From the cell containing the given text, extract its center point as [x, y] coordinate. 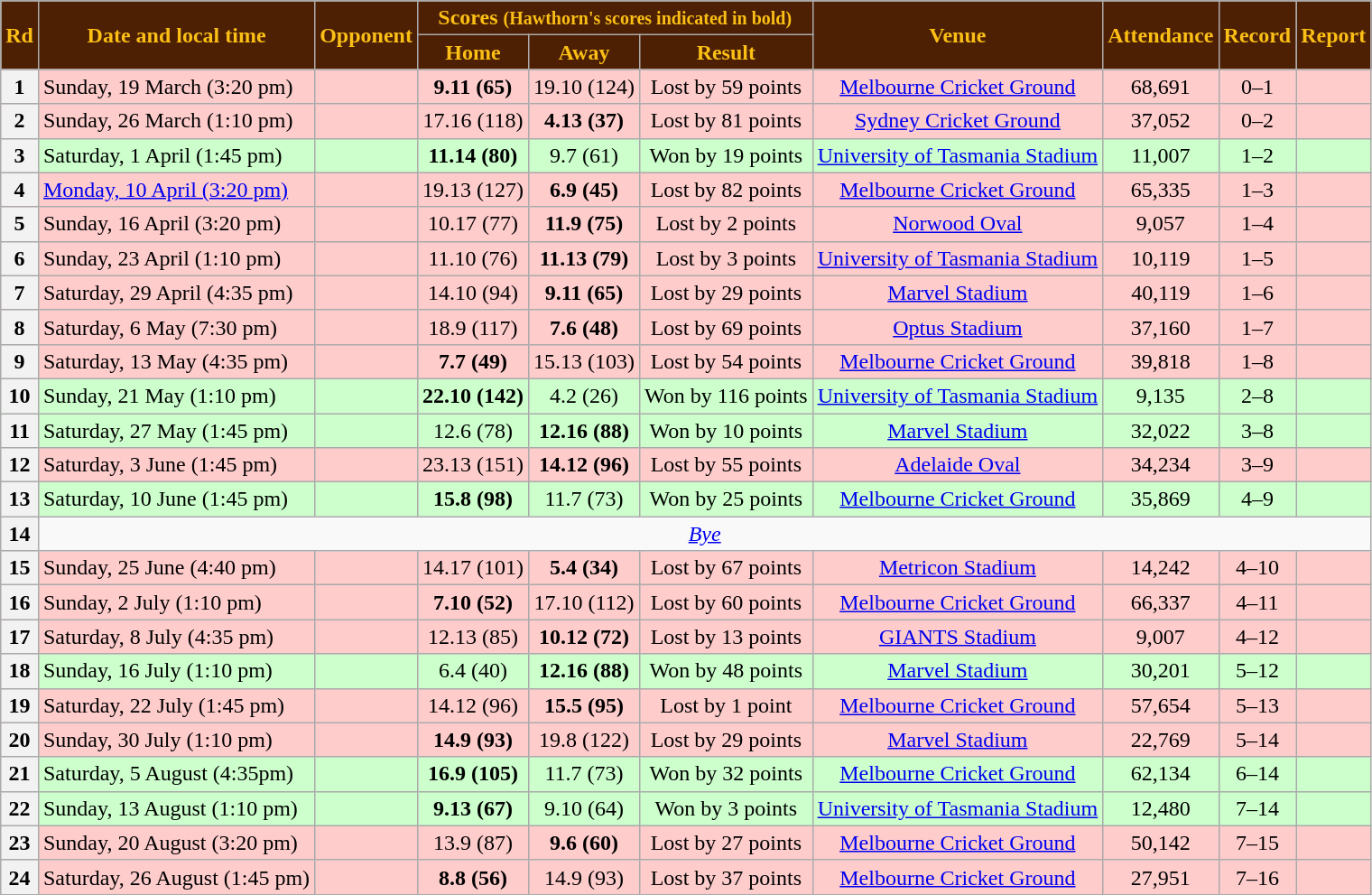
Lost by 13 points [727, 637]
5.4 (34) [583, 568]
57,654 [1161, 705]
Lost by 60 points [727, 602]
12.13 (85) [473, 637]
17.10 (112) [583, 602]
Norwood Oval [958, 224]
Sunday, 23 April (1:10 pm) [176, 258]
0–2 [1257, 121]
Sunday, 16 April (3:20 pm) [176, 224]
4.2 (26) [583, 396]
Saturday, 26 August (1:45 pm) [176, 877]
Sunday, 25 June (4:40 pm) [176, 568]
34,234 [1161, 465]
23.13 (151) [473, 465]
50,142 [1161, 843]
14,242 [1161, 568]
4 [20, 190]
30,201 [1161, 671]
4–12 [1257, 637]
1 [20, 87]
Saturday, 5 August (4:35pm) [176, 774]
7.7 (49) [473, 361]
15.8 (98) [473, 499]
Sunday, 26 March (1:10 pm) [176, 121]
Won by 19 points [727, 155]
Opponent [366, 35]
5 [20, 224]
Lost by 2 points [727, 224]
19 [20, 705]
2–8 [1257, 396]
Saturday, 27 May (1:45 pm) [176, 431]
Optus Stadium [958, 327]
10 [20, 396]
22.10 (142) [473, 396]
2 [20, 121]
62,134 [1161, 774]
Lost by 3 points [727, 258]
16.9 (105) [473, 774]
Saturday, 8 July (4:35 pm) [176, 637]
Result [727, 52]
Lost by 59 points [727, 87]
Won by 10 points [727, 431]
22,769 [1161, 740]
0–1 [1257, 87]
9,007 [1161, 637]
9.6 (60) [583, 843]
7 [20, 293]
16 [20, 602]
9,135 [1161, 396]
23 [20, 843]
Lost by 67 points [727, 568]
Bye [704, 534]
17 [20, 637]
66,337 [1161, 602]
11 [20, 431]
11.13 (79) [583, 258]
Sunday, 13 August (1:10 pm) [176, 808]
Sunday, 19 March (3:20 pm) [176, 87]
14.10 (94) [473, 293]
1–6 [1257, 293]
27,951 [1161, 877]
6–14 [1257, 774]
17.16 (118) [473, 121]
3–8 [1257, 431]
15 [20, 568]
21 [20, 774]
4–9 [1257, 499]
Saturday, 10 June (1:45 pm) [176, 499]
6.9 (45) [583, 190]
3 [20, 155]
Sunday, 30 July (1:10 pm) [176, 740]
Lost by 81 points [727, 121]
22 [20, 808]
8.8 (56) [473, 877]
Metricon Stadium [958, 568]
1–4 [1257, 224]
13.9 (87) [473, 843]
Adelaide Oval [958, 465]
Lost by 69 points [727, 327]
Sunday, 20 August (3:20 pm) [176, 843]
9 [20, 361]
12 [20, 465]
7–14 [1257, 808]
GIANTS Stadium [958, 637]
8 [20, 327]
Record [1257, 35]
68,691 [1161, 87]
1–2 [1257, 155]
1–7 [1257, 327]
19.13 (127) [473, 190]
Attendance [1161, 35]
10.12 (72) [583, 637]
18 [20, 671]
12.6 (78) [473, 431]
24 [20, 877]
65,335 [1161, 190]
40,119 [1161, 293]
9.10 (64) [583, 808]
Lost by 55 points [727, 465]
19.8 (122) [583, 740]
Sunday, 2 July (1:10 pm) [176, 602]
Saturday, 3 June (1:45 pm) [176, 465]
18.9 (117) [473, 327]
32,022 [1161, 431]
Saturday, 22 July (1:45 pm) [176, 705]
13 [20, 499]
Lost by 82 points [727, 190]
9,057 [1161, 224]
10.17 (77) [473, 224]
Saturday, 1 April (1:45 pm) [176, 155]
Sunday, 16 July (1:10 pm) [176, 671]
14 [20, 534]
Lost by 1 point [727, 705]
37,160 [1161, 327]
Report [1334, 35]
5–13 [1257, 705]
15.13 (103) [583, 361]
Won by 48 points [727, 671]
Scores (Hawthorn's scores indicated in bold) [615, 18]
6.4 (40) [473, 671]
11,007 [1161, 155]
11.14 (80) [473, 155]
Sydney Cricket Ground [958, 121]
Sunday, 21 May (1:10 pm) [176, 396]
Saturday, 29 April (4:35 pm) [176, 293]
9.13 (67) [473, 808]
9.7 (61) [583, 155]
Date and local time [176, 35]
Won by 116 points [727, 396]
15.5 (95) [583, 705]
39,818 [1161, 361]
Saturday, 13 May (4:35 pm) [176, 361]
Rd [20, 35]
4–10 [1257, 568]
Lost by 27 points [727, 843]
20 [20, 740]
Won by 32 points [727, 774]
7–16 [1257, 877]
35,869 [1161, 499]
37,052 [1161, 121]
14.17 (101) [473, 568]
Monday, 10 April (3:20 pm) [176, 190]
3–9 [1257, 465]
Away [583, 52]
11.10 (76) [473, 258]
5–12 [1257, 671]
1–8 [1257, 361]
Lost by 37 points [727, 877]
Home [473, 52]
4–11 [1257, 602]
7.6 (48) [583, 327]
Won by 3 points [727, 808]
11.9 (75) [583, 224]
12,480 [1161, 808]
1–5 [1257, 258]
6 [20, 258]
19.10 (124) [583, 87]
Venue [958, 35]
4.13 (37) [583, 121]
Saturday, 6 May (7:30 pm) [176, 327]
10,119 [1161, 258]
Lost by 54 points [727, 361]
1–3 [1257, 190]
5–14 [1257, 740]
7–15 [1257, 843]
7.10 (52) [473, 602]
Won by 25 points [727, 499]
